Find where the given text appears and provide that cell's center as [x, y] coordinate. 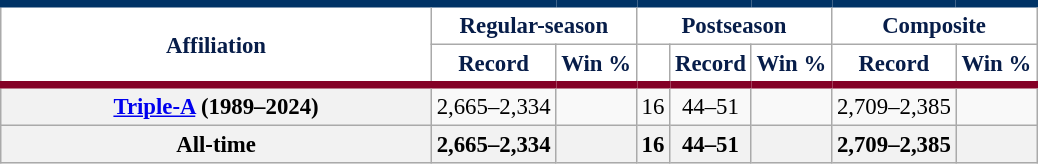
Postseason [734, 24]
Triple-A (1989–2024) [216, 106]
All-time [216, 145]
Regular-season [534, 24]
Composite [934, 24]
Affiliation [216, 44]
